Return the [X, Y] coordinate for the center point of the cell that contains the specified text.  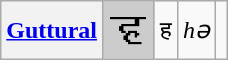
𑐴 [128, 30]
ह [166, 30]
hə [196, 30]
Guttural [52, 30]
